Detect which cell encompasses the target text, then output its [X, Y] center coordinate. 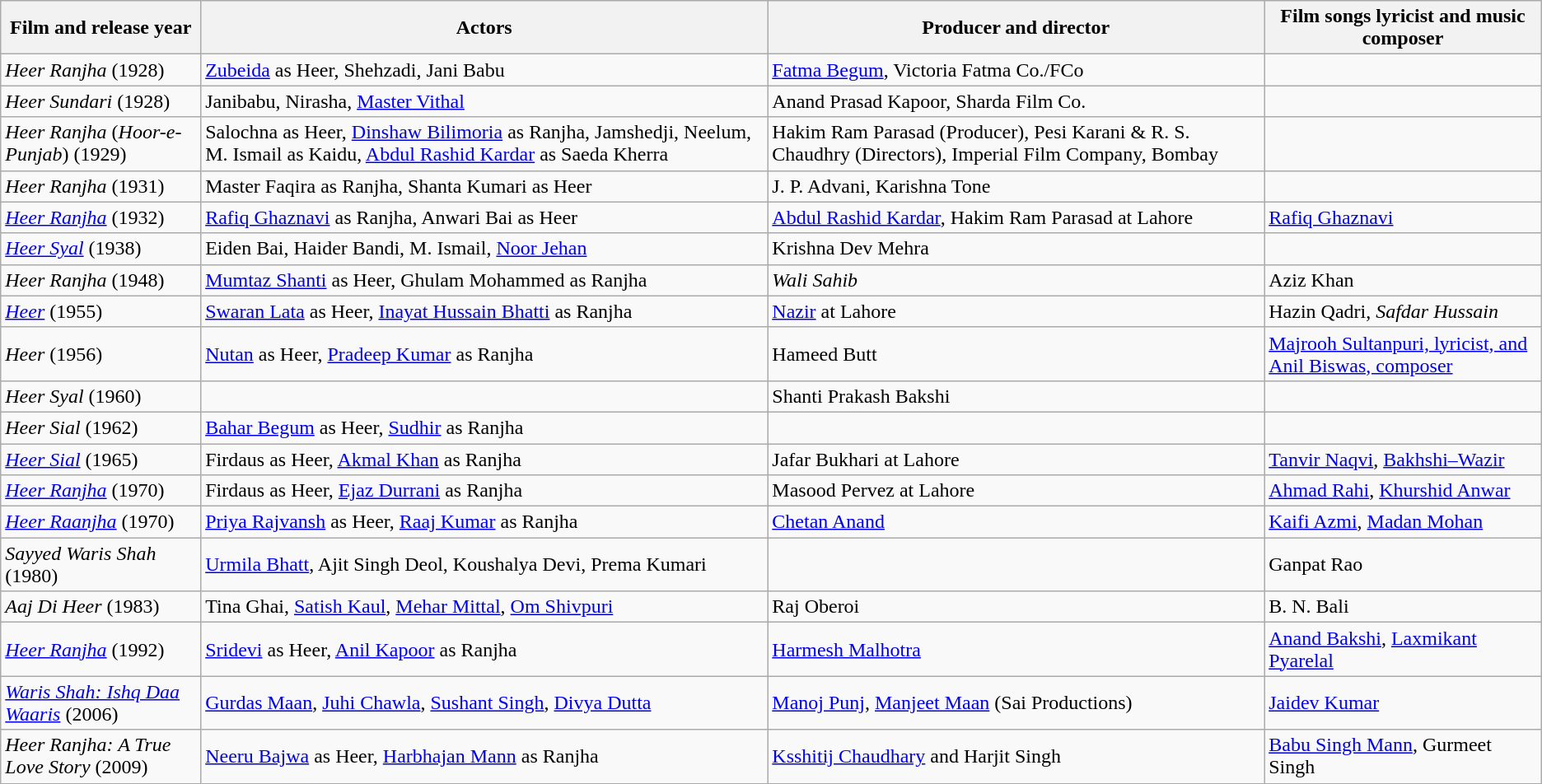
Urmila Bhatt, Ajit Singh Deol, Koushalya Devi, Prema Kumari [484, 565]
Heer Ranjha (1992) [100, 649]
Kaifi Azmi, Madan Mohan [1404, 522]
Jafar Bukhari at Lahore [1016, 459]
Heer Raanjha (1970) [100, 522]
Heer Ranjha: A True Love Story (2009) [100, 756]
Firdaus as Heer, Ejaz Durrani as Ranjha [484, 491]
Heer Sundari (1928) [100, 101]
Master Faqira as Ranjha, Shanta Kumari as Heer [484, 186]
Rafiq Ghaznavi [1404, 217]
Bahar Begum as Heer, Sudhir as Ranjha [484, 427]
J. P. Advani, Karishna Tone [1016, 186]
Waris Shah: Ishq Daa Waaris (2006) [100, 703]
Wali Sahib [1016, 280]
Janibabu, Nirasha, Master Vithal [484, 101]
Film and release year [100, 28]
Hazin Qadri, Safdar Hussain [1404, 311]
Harmesh Malhotra [1016, 649]
Tanvir Naqvi, Bakhshi–Wazir [1404, 459]
Aziz Khan [1404, 280]
Swaran Lata as Heer, Inayat Hussain Bhatti as Ranjha [484, 311]
Heer Ranjha (1948) [100, 280]
Firdaus as Heer, Akmal Khan as Ranjha [484, 459]
Fatma Begum, Victoria Fatma Co./FCo [1016, 70]
Sayyed Waris Shah (1980) [100, 565]
Heer Ranjha (1928) [100, 70]
Rafiq Ghaznavi as Ranjha, Anwari Bai as Heer [484, 217]
Heer Sial (1962) [100, 427]
Nazir at Lahore [1016, 311]
Heer Ranjha (Hoor-e-Punjab) (1929) [100, 143]
Heer Syal (1960) [100, 396]
Masood Pervez at Lahore [1016, 491]
Jaidev Kumar [1404, 703]
Actors [484, 28]
B. N. Bali [1404, 607]
Heer Sial (1965) [100, 459]
Tina Ghai, Satish Kaul, Mehar Mittal, Om Shivpuri [484, 607]
Priya Rajvansh as Heer, Raaj Kumar as Ranjha [484, 522]
Anand Bakshi, Laxmikant Pyarelal [1404, 649]
Aaj Di Heer (1983) [100, 607]
Chetan Anand [1016, 522]
Heer (1956) [100, 354]
Ganpat Rao [1404, 565]
Heer Ranjha (1932) [100, 217]
Anand Prasad Kapoor, Sharda Film Co. [1016, 101]
Neeru Bajwa as Heer, Harbhajan Mann as Ranjha [484, 756]
Mumtaz Shanti as Heer, Ghulam Mohammed as Ranjha [484, 280]
Eiden Bai, Haider Bandi, M. Ismail, Noor Jehan [484, 249]
Gurdas Maan, Juhi Chawla, Sushant Singh, Divya Dutta [484, 703]
Ahmad Rahi, Khurshid Anwar [1404, 491]
Producer and director [1016, 28]
Nutan as Heer, Pradeep Kumar as Ranjha [484, 354]
Babu Singh Mann, Gurmeet Singh [1404, 756]
Salochna as Heer, Dinshaw Bilimoria as Ranjha, Jamshedji, Neelum, M. Ismail as Kaidu, Abdul Rashid Kardar as Saeda Kherra [484, 143]
Shanti Prakash Bakshi [1016, 396]
Ksshitij Chaudhary and Harjit Singh [1016, 756]
Zubeida as Heer, Shehzadi, Jani Babu [484, 70]
Film songs lyricist and music composer [1404, 28]
Manoj Punj, Manjeet Maan (Sai Productions) [1016, 703]
Sridevi as Heer, Anil Kapoor as Ranjha [484, 649]
Hakim Ram Parasad (Producer), Pesi Karani & R. S. Chaudhry (Directors), Imperial Film Company, Bombay [1016, 143]
Abdul Rashid Kardar, Hakim Ram Parasad at Lahore [1016, 217]
Majrooh Sultanpuri, lyricist, and Anil Biswas, composer [1404, 354]
Krishna Dev Mehra [1016, 249]
Hameed Butt [1016, 354]
Heer (1955) [100, 311]
Heer Ranjha (1931) [100, 186]
Raj Oberoi [1016, 607]
Heer Syal (1938) [100, 249]
Heer Ranjha (1970) [100, 491]
